Determine the [X, Y] coordinate at the center of the cell enclosing the given text.  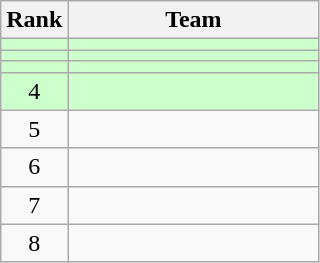
8 [34, 243]
Rank [34, 20]
5 [34, 129]
6 [34, 167]
Team [194, 20]
4 [34, 91]
7 [34, 205]
